Determine the (X, Y) coordinate at the center of the cell enclosing the given text.  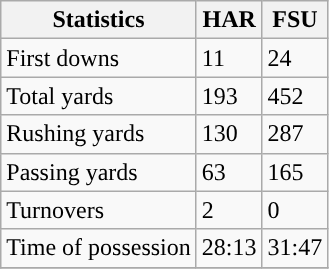
11 (229, 58)
24 (295, 58)
0 (295, 210)
2 (229, 210)
165 (295, 172)
31:47 (295, 248)
First downs (99, 58)
130 (229, 134)
452 (295, 96)
Passing yards (99, 172)
FSU (295, 20)
193 (229, 96)
Statistics (99, 20)
Turnovers (99, 210)
28:13 (229, 248)
Total yards (99, 96)
HAR (229, 20)
63 (229, 172)
Rushing yards (99, 134)
Time of possession (99, 248)
287 (295, 134)
